Locate the cell with the specified text and output its [x, y] center coordinate. 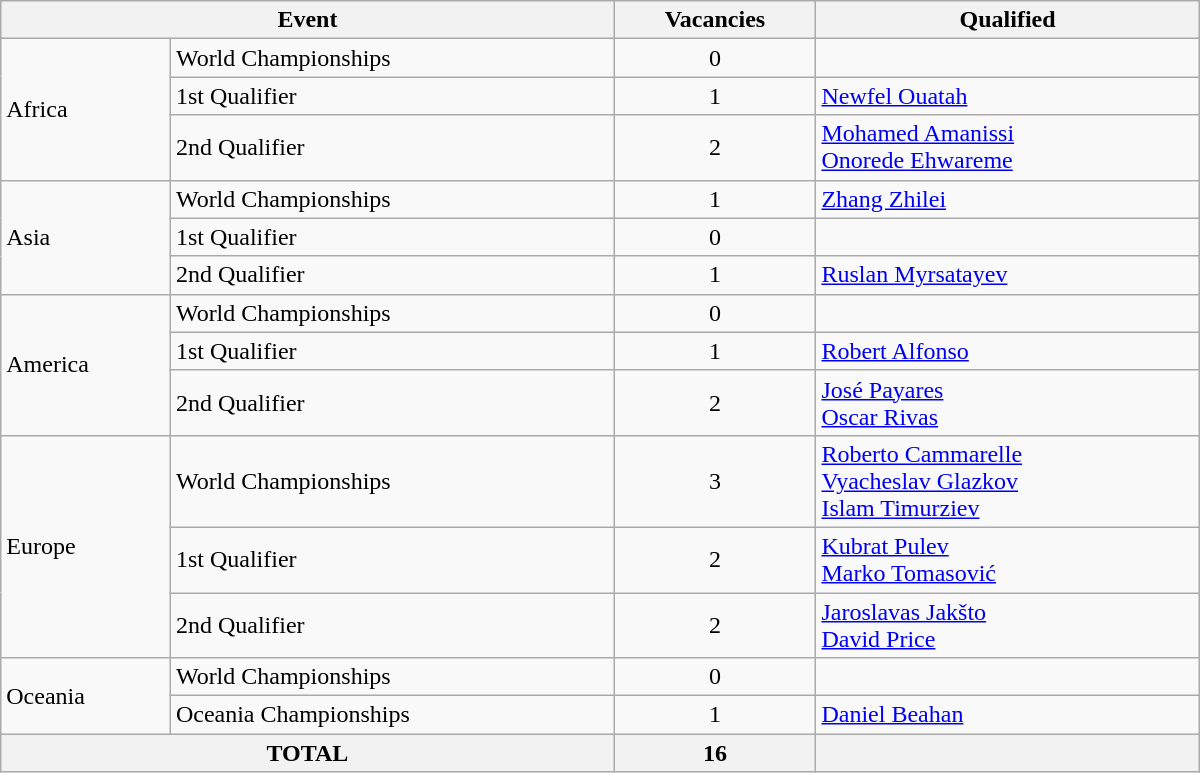
Asia [86, 237]
America [86, 364]
Vacancies [715, 20]
Newfel Ouatah [1008, 96]
Jaroslavas Jakšto David Price [1008, 624]
José Payares Oscar Rivas [1008, 402]
Zhang Zhilei [1008, 199]
Qualified [1008, 20]
Ruslan Myrsatayev [1008, 275]
Daniel Beahan [1008, 715]
Mohamed Amanissi Onorede Ehwareme [1008, 148]
Robert Alfonso [1008, 351]
3 [715, 481]
Roberto Cammarelle Vyacheslav Glazkov Islam Timurziev [1008, 481]
Oceania Championships [392, 715]
Europe [86, 546]
Oceania [86, 696]
16 [715, 753]
Africa [86, 110]
Event [308, 20]
Kubrat Pulev Marko Tomasović [1008, 560]
TOTAL [308, 753]
